Identify which cell holds the provided text, then report its (X, Y) central coordinate. 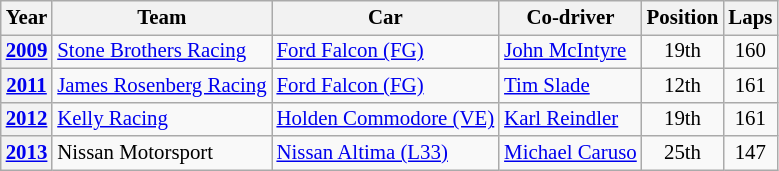
James Rosenberg Racing (162, 85)
2009 (27, 51)
Co-driver (570, 18)
25th (683, 153)
Car (386, 18)
Stone Brothers Racing (162, 51)
Position (683, 18)
Karl Reindler (570, 119)
Michael Caruso (570, 153)
2011 (27, 85)
Nissan Altima (L33) (386, 153)
Holden Commodore (VE) (386, 119)
John McIntyre (570, 51)
2013 (27, 153)
Team (162, 18)
147 (750, 153)
2012 (27, 119)
Laps (750, 18)
Nissan Motorsport (162, 153)
Year (27, 18)
Kelly Racing (162, 119)
Tim Slade (570, 85)
12th (683, 85)
160 (750, 51)
